For the text-containing cell, return its midpoint in [x, y] coordinate format. 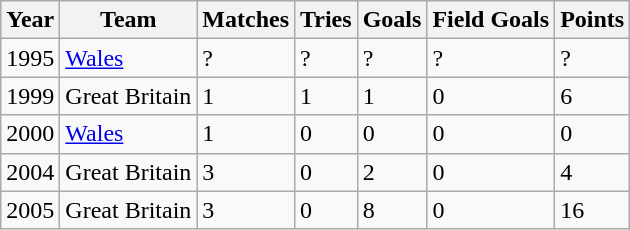
Tries [326, 20]
1995 [30, 58]
2004 [30, 172]
2005 [30, 210]
4 [592, 172]
16 [592, 210]
2000 [30, 134]
Year [30, 20]
8 [392, 210]
2 [392, 172]
Field Goals [491, 20]
Goals [392, 20]
1999 [30, 96]
Matches [246, 20]
Points [592, 20]
6 [592, 96]
Team [128, 20]
